Pinpoint the cell where the given text exists, returning its (x, y) midpoint coordinate. 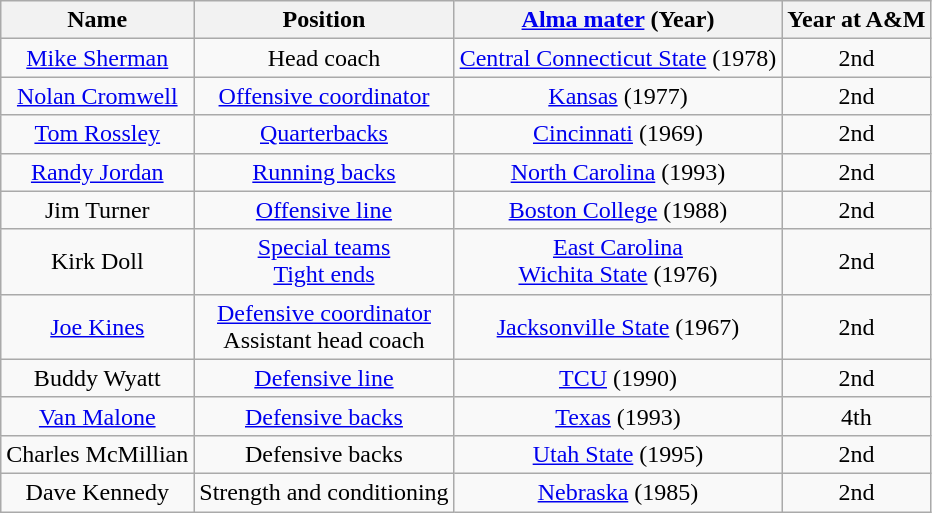
Dave Kennedy (98, 492)
Head coach (324, 58)
Position (324, 20)
Defensive coordinatorAssistant head coach (324, 326)
Charles McMillian (98, 454)
Jacksonville State (1967) (618, 326)
Running backs (324, 172)
Alma mater (Year) (618, 20)
Year at A&M (856, 20)
Mike Sherman (98, 58)
Randy Jordan (98, 172)
Special teamsTight ends (324, 262)
Strength and conditioning (324, 492)
Central Connecticut State (1978) (618, 58)
Kansas (1977) (618, 96)
TCU (1990) (618, 378)
4th (856, 416)
Tom Rossley (98, 134)
Offensive line (324, 210)
Nebraska (1985) (618, 492)
Boston College (1988) (618, 210)
North Carolina (1993) (618, 172)
Utah State (1995) (618, 454)
Offensive coordinator (324, 96)
Joe Kines (98, 326)
Kirk Doll (98, 262)
Van Malone (98, 416)
Quarterbacks (324, 134)
Texas (1993) (618, 416)
East CarolinaWichita State (1976) (618, 262)
Defensive line (324, 378)
Cincinnati (1969) (618, 134)
Jim Turner (98, 210)
Nolan Cromwell (98, 96)
Buddy Wyatt (98, 378)
Name (98, 20)
